Identify which cell holds the provided text, then report its (x, y) central coordinate. 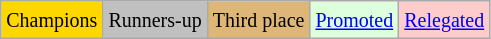
Champions (52, 20)
Runners-up (155, 20)
Third place (258, 20)
Promoted (354, 20)
Relegated (444, 20)
